Pinpoint the cell where the given text exists, returning its (x, y) midpoint coordinate. 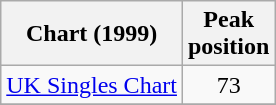
73 (228, 85)
UK Singles Chart (92, 85)
Peakposition (228, 34)
Chart (1999) (92, 34)
